Return the [x, y] coordinate for the center point of the cell that contains the specified text.  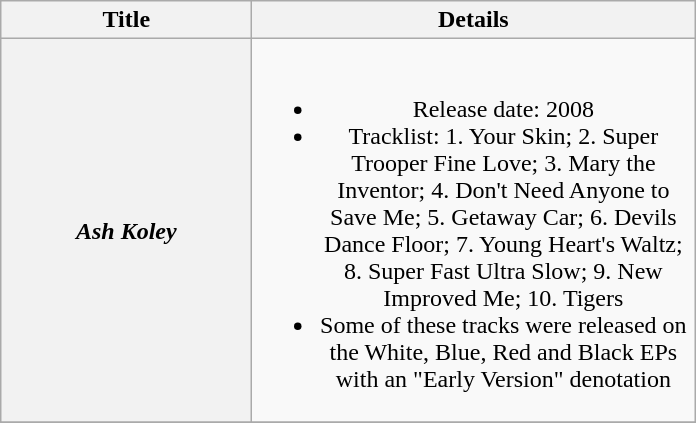
Details [474, 20]
Ash Koley [126, 230]
Title [126, 20]
